Detect which cell encompasses the target text, then output its (x, y) center coordinate. 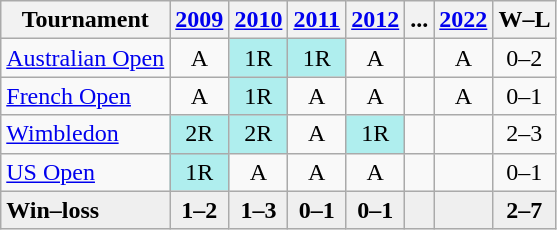
Tournament (86, 20)
US Open (86, 172)
2–7 (524, 210)
1–2 (200, 210)
Win–loss (86, 210)
W–L (524, 20)
Wimbledon (86, 134)
2009 (200, 20)
2022 (464, 20)
Australian Open (86, 58)
2–3 (524, 134)
2012 (376, 20)
2011 (317, 20)
2010 (258, 20)
0–2 (524, 58)
French Open (86, 96)
... (420, 20)
1–3 (258, 210)
